Return the [x, y] coordinate for the center point of the cell that contains the specified text.  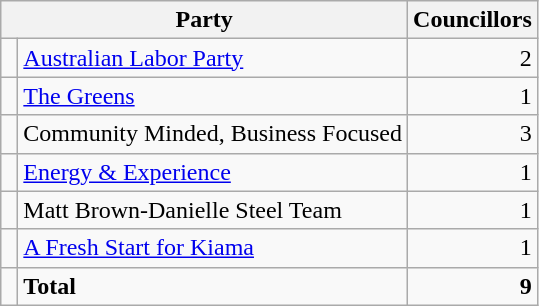
3 [473, 134]
9 [473, 286]
Energy & Experience [213, 172]
Total [213, 286]
A Fresh Start for Kiama [213, 248]
Community Minded, Business Focused [213, 134]
Matt Brown-Danielle Steel Team [213, 210]
Councillors [473, 20]
Party [204, 20]
Australian Labor Party [213, 58]
The Greens [213, 96]
2 [473, 58]
